Determine the [x, y] coordinate at the center of the cell enclosing the given text.  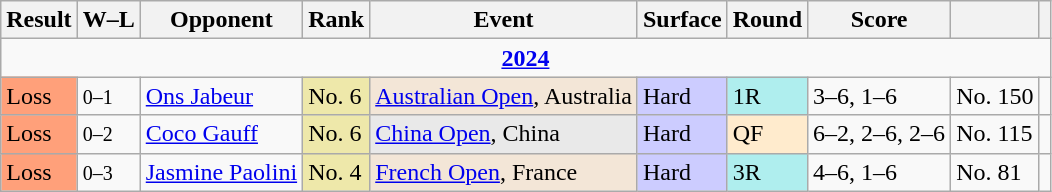
No. 81 [995, 172]
QF [767, 134]
Surface [682, 20]
1R [767, 96]
Ons Jabeur [221, 96]
Event [504, 20]
French Open, France [504, 172]
Rank [336, 20]
Score [880, 20]
3R [767, 172]
Result [39, 20]
Coco Gauff [221, 134]
No. 115 [995, 134]
6–2, 2–6, 2–6 [880, 134]
Round [767, 20]
0–3 [108, 172]
0–2 [108, 134]
3–6, 1–6 [880, 96]
2024 [526, 58]
W–L [108, 20]
4–6, 1–6 [880, 172]
No. 4 [336, 172]
Opponent [221, 20]
0–1 [108, 96]
China Open, China [504, 134]
Australian Open, Australia [504, 96]
No. 150 [995, 96]
Jasmine Paolini [221, 172]
